Capture the cell that displays the provided text and extract its (x, y) central coordinate. 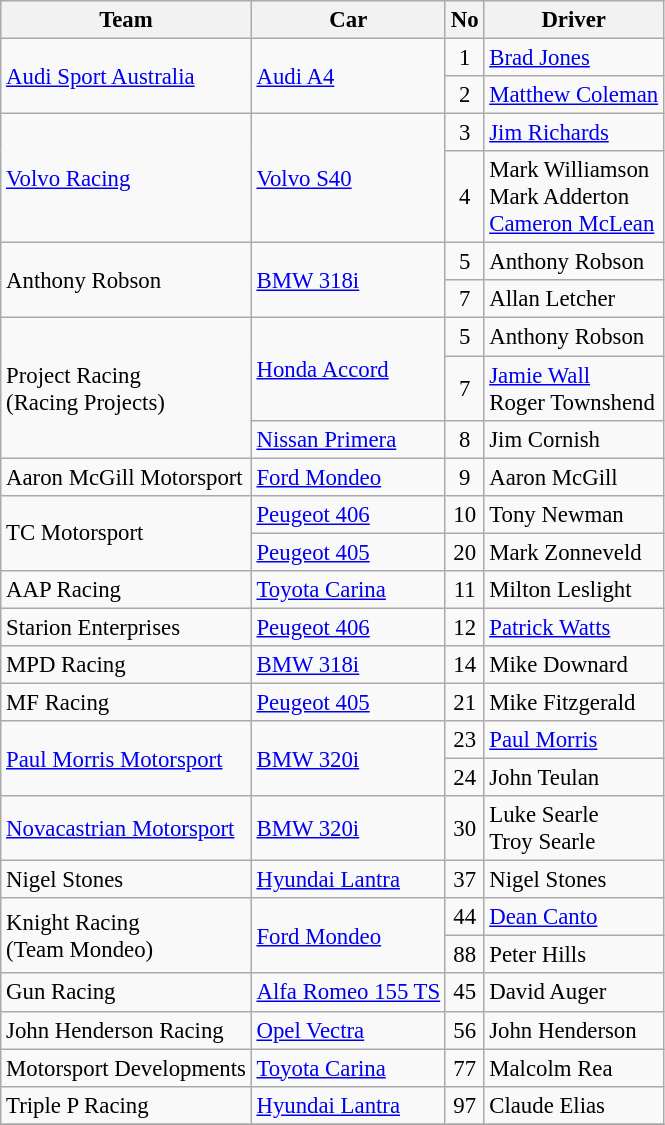
4 (464, 197)
10 (464, 514)
9 (464, 477)
Brad Jones (574, 58)
Alfa Romeo 155 TS (348, 993)
88 (464, 955)
Milton Leslight (574, 590)
Car (348, 20)
30 (464, 828)
Claude Elias (574, 1105)
Matthew Coleman (574, 95)
TC Motorsport (126, 532)
John Henderson (574, 1030)
97 (464, 1105)
11 (464, 590)
45 (464, 993)
Team (126, 20)
1 (464, 58)
Audi Sport Australia (126, 76)
77 (464, 1068)
Project Racing (Racing Projects) (126, 388)
21 (464, 702)
Tony Newman (574, 514)
Mike Fitzgerald (574, 702)
Honda Accord (348, 369)
Patrick Watts (574, 627)
8 (464, 439)
John Teulan (574, 778)
Volvo S40 (348, 178)
Paul Morris (574, 740)
David Auger (574, 993)
Luke Searle Troy Searle (574, 828)
MPD Racing (126, 665)
24 (464, 778)
Mike Downard (574, 665)
Audi A4 (348, 76)
Aaron McGill Motorsport (126, 477)
44 (464, 917)
Paul Morris Motorsport (126, 758)
John Henderson Racing (126, 1030)
Peter Hills (574, 955)
Mark Williamson Mark Adderton Cameron McLean (574, 197)
Motorsport Developments (126, 1068)
Dean Canto (574, 917)
Volvo Racing (126, 178)
MF Racing (126, 702)
AAP Racing (126, 590)
Jim Richards (574, 133)
No (464, 20)
23 (464, 740)
2 (464, 95)
Mark Zonneveld (574, 552)
3 (464, 133)
12 (464, 627)
Novacastrian Motorsport (126, 828)
Malcolm Rea (574, 1068)
Starion Enterprises (126, 627)
Triple P Racing (126, 1105)
37 (464, 880)
Jamie Wall Roger Townshend (574, 388)
56 (464, 1030)
Nissan Primera (348, 439)
Knight Racing (Team Mondeo) (126, 936)
Aaron McGill (574, 477)
20 (464, 552)
Gun Racing (126, 993)
Driver (574, 20)
Jim Cornish (574, 439)
Allan Letcher (574, 299)
14 (464, 665)
Opel Vectra (348, 1030)
